Determine the (x, y) coordinate at the center of the cell enclosing the given text.  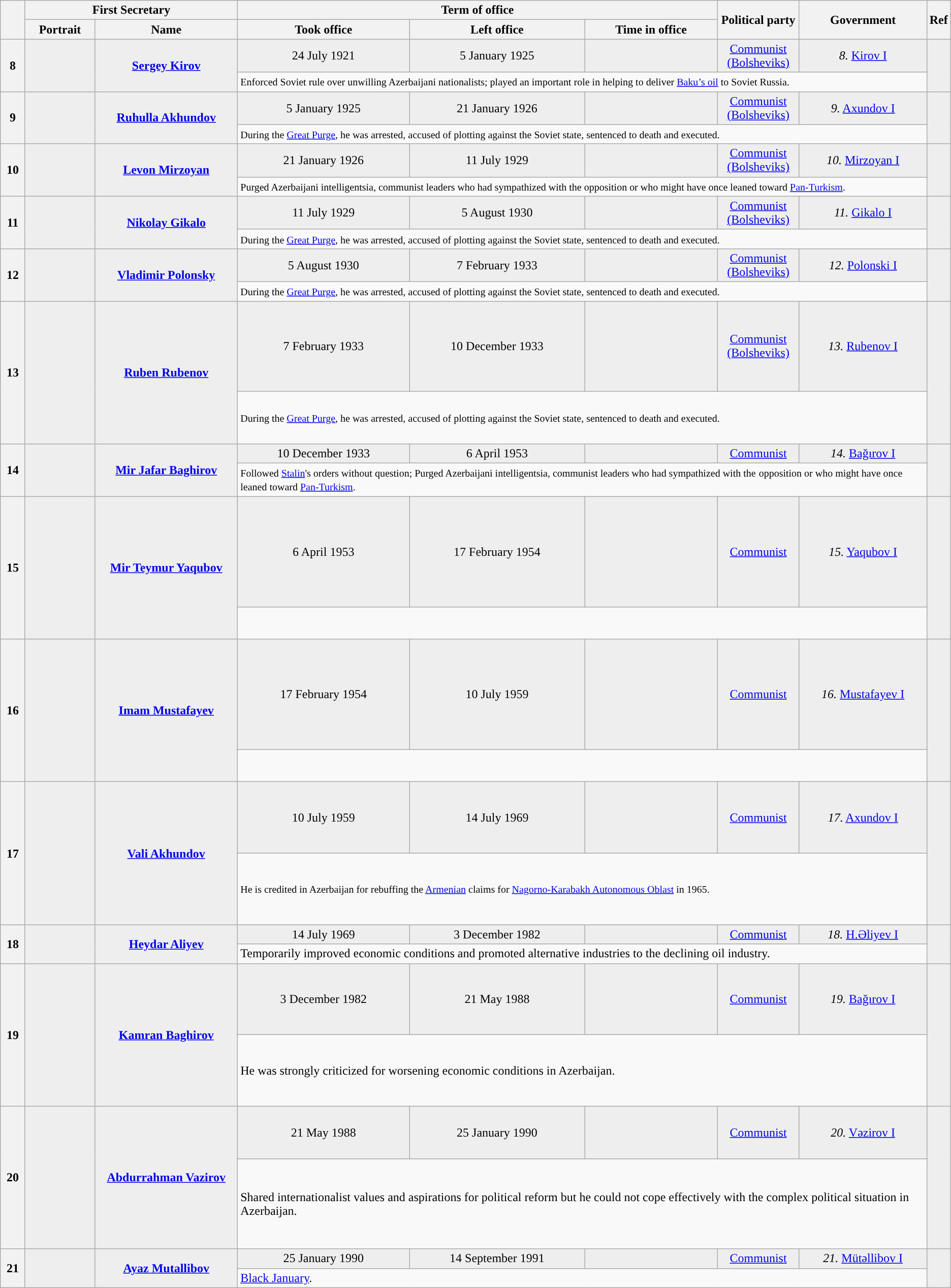
20. Vəzirov I (863, 1133)
Took office (324, 29)
Term of office (478, 10)
21. Mütəllibov I (863, 1259)
Purged Azerbaijani intelligentsia, communist leaders who had sympathized with the opposition or who might have once leaned toward Pan-Turkism. (582, 186)
Abdurrahman Vazirov (167, 1178)
18 (13, 944)
13 (13, 372)
9 (13, 118)
Heydar Aliyev (167, 944)
18. H.Əliyev I (863, 934)
Vladimir Polonsky (167, 274)
17. Axundov I (863, 818)
8 (13, 65)
19 (13, 1034)
First Secretary (131, 10)
Nikolay Gikalo (167, 223)
10 (13, 170)
15 (13, 568)
14 (13, 470)
Portrait (60, 29)
Ayaz Mutallibov (167, 1268)
Sergey Kirov (167, 65)
Political party (758, 20)
Mir Jafar Baghirov (167, 470)
11. Gikalo I (863, 212)
10. Mirzoyan I (863, 161)
11 (13, 223)
Time in office (651, 29)
Vali Akhundov (167, 854)
Left office (497, 29)
Mir Teymur Yaqubov (167, 568)
Temporarily improved economic conditions and promoted alternative industries to the declining oil industry. (582, 954)
19. Bağırov I (863, 999)
Ruhulla Akhundov (167, 118)
Ref (939, 20)
Ruben Rubenov (167, 372)
15. Yaqubov I (863, 552)
He is credited in Azerbaijan for rebuffing the Armenian claims for Nagorno-Karabakh Autonomous Oblast in 1965. (582, 889)
16 (13, 710)
12 (13, 274)
Government (863, 20)
16. Mustafayev I (863, 695)
He was strongly criticized for worsening economic conditions in Azerbaijan. (582, 1071)
Black January. (582, 1278)
Levon Mirzoyan (167, 170)
17 (13, 854)
14. Bağırov I (863, 454)
Kamran Baghirov (167, 1034)
Name (167, 29)
13. Rubenov I (863, 345)
24 July 1921 (324, 56)
9. Axundov I (863, 108)
14 September 1991 (497, 1259)
20 (13, 1178)
Enforced Soviet rule over unwilling Azerbaijani nationalists; played an important role in helping to deliver Baku’s oil to Soviet Russia. (582, 82)
Imam Mustafayev (167, 710)
21 (13, 1268)
12. Polonski I (863, 265)
8. Kirov I (863, 56)
